Scan for the cell matching the given text and deliver its [X, Y] coordinate at center. 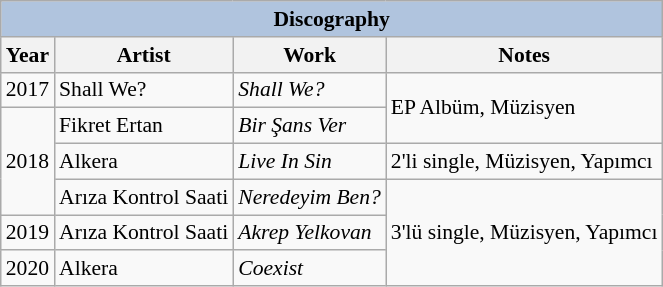
Artist [144, 55]
2017 [28, 90]
2019 [28, 233]
Year [28, 55]
Notes [524, 55]
Work [310, 55]
Akrep Yelkovan [310, 233]
EP Albüm, Müzisyen [524, 108]
Fikret Ertan [144, 126]
Neredeyim Ben? [310, 197]
Bir Şans Ver [310, 126]
2020 [28, 269]
Discography [332, 19]
2'li single, Müzisyen, Yapımcı [524, 162]
2018 [28, 162]
Coexist [310, 269]
3'lü single, Müzisyen, Yapımcı [524, 232]
Live In Sin [310, 162]
